Output the (x, y) coordinate of the center of the cell containing the given text.  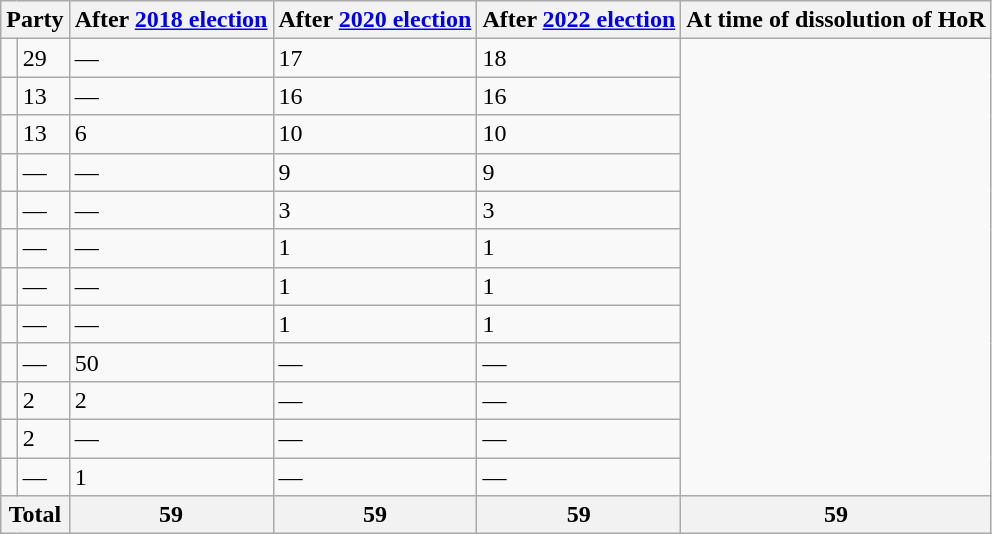
18 (579, 58)
At time of dissolution of HoR (836, 20)
After 2018 election (171, 20)
After 2020 election (375, 20)
50 (171, 362)
After 2022 election (579, 20)
Total (35, 515)
6 (171, 134)
29 (43, 58)
17 (375, 58)
Party (35, 20)
